Detect which cell encompasses the target text, then output its [x, y] center coordinate. 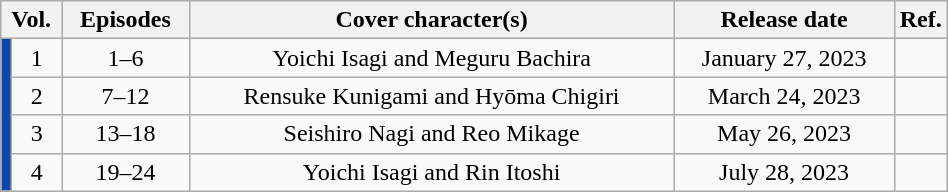
Rensuke Kunigami and Hyōma Chigiri [432, 96]
Release date [784, 20]
Episodes [126, 20]
Vol. [32, 20]
1 [37, 58]
May 26, 2023 [784, 134]
January 27, 2023 [784, 58]
19–24 [126, 172]
7–12 [126, 96]
3 [37, 134]
March 24, 2023 [784, 96]
Cover character(s) [432, 20]
4 [37, 172]
Yoichi Isagi and Meguru Bachira [432, 58]
1–6 [126, 58]
Yoichi Isagi and Rin Itoshi [432, 172]
2 [37, 96]
July 28, 2023 [784, 172]
Ref. [920, 20]
Seishiro Nagi and Reo Mikage [432, 134]
13–18 [126, 134]
